From the cell containing the given text, extract its center point as [X, Y] coordinate. 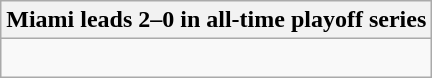
Miami leads 2–0 in all-time playoff series [216, 20]
